Provide the (X, Y) coordinate of the cell's center where the given text is located.  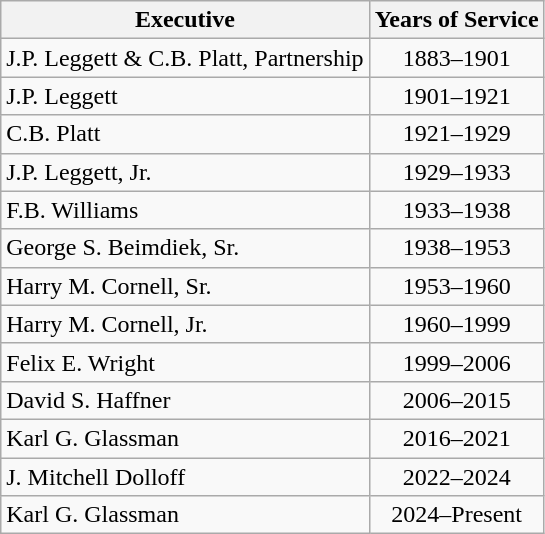
Felix E. Wright (185, 362)
1929–1933 (456, 172)
1883–1901 (456, 58)
David S. Haffner (185, 400)
1938–1953 (456, 248)
George S. Beimdiek, Sr. (185, 248)
Years of Service (456, 20)
F.B. Williams (185, 210)
Harry M. Cornell, Sr. (185, 286)
C.B. Platt (185, 134)
2022–2024 (456, 477)
2024–Present (456, 515)
2016–2021 (456, 438)
J.P. Leggett, Jr. (185, 172)
1901–1921 (456, 96)
1921–1929 (456, 134)
1999–2006 (456, 362)
1953–1960 (456, 286)
J.P. Leggett (185, 96)
Harry M. Cornell, Jr. (185, 324)
J. Mitchell Dolloff (185, 477)
1933–1938 (456, 210)
Executive (185, 20)
2006–2015 (456, 400)
J.P. Leggett & C.B. Platt, Partnership (185, 58)
1960–1999 (456, 324)
